Return [X, Y] of the center of cell containing provided text 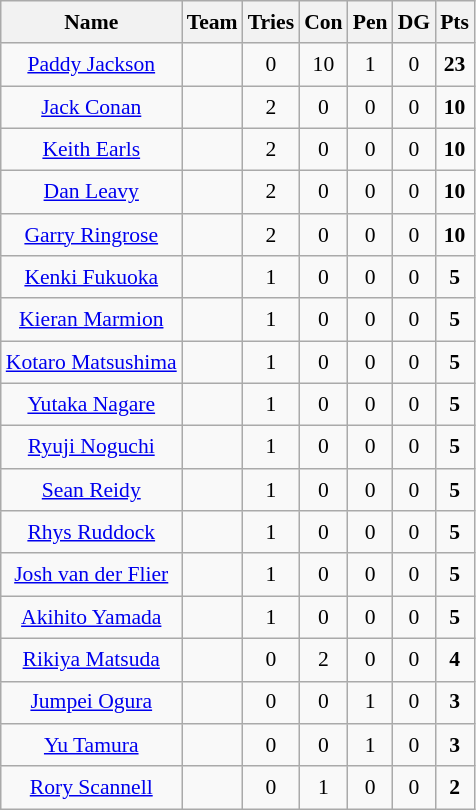
23 [454, 66]
Josh van der Flier [92, 576]
Kieran Marmion [92, 320]
Jack Conan [92, 108]
Keith Earls [92, 150]
DG [414, 22]
Con [324, 22]
Sean Reidy [92, 490]
Garry Ringrose [92, 236]
Akihito Yamada [92, 618]
Kotaro Matsushima [92, 362]
Name [92, 22]
Yutaka Nagare [92, 406]
Ryuji Noguchi [92, 448]
Dan Leavy [92, 192]
Kenki Fukuoka [92, 278]
Pts [454, 22]
Jumpei Ogura [92, 702]
Team [212, 22]
Rory Scannell [92, 788]
Paddy Jackson [92, 66]
Tries [271, 22]
Rhys Ruddock [92, 532]
Yu Tamura [92, 746]
Rikiya Matsuda [92, 660]
Pen [370, 22]
4 [454, 660]
